Detect which cell encompasses the target text, then output its (X, Y) center coordinate. 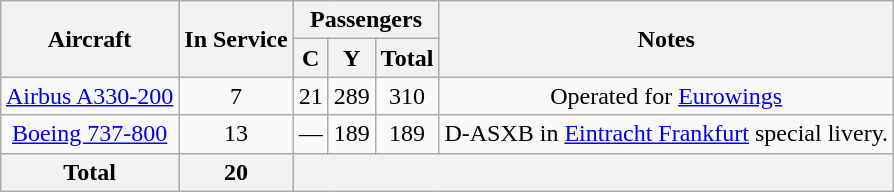
Passengers (366, 20)
Operated for Eurowings (666, 96)
21 (310, 96)
7 (236, 96)
20 (236, 172)
— (310, 134)
289 (352, 96)
Aircraft (89, 39)
Notes (666, 39)
Y (352, 58)
310 (407, 96)
In Service (236, 39)
13 (236, 134)
C (310, 58)
Boeing 737-800 (89, 134)
D-ASXB in Eintracht Frankfurt special livery. (666, 134)
Airbus A330-200 (89, 96)
